Extract the (X, Y) coordinate from the center of the cell holding the provided text.  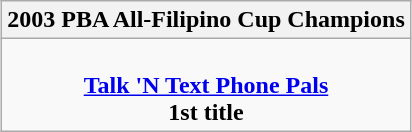
2003 PBA All-Filipino Cup Champions (206, 20)
Talk 'N Text Phone Pals 1st title (206, 85)
